For the text-containing cell, return its midpoint in (x, y) coordinate format. 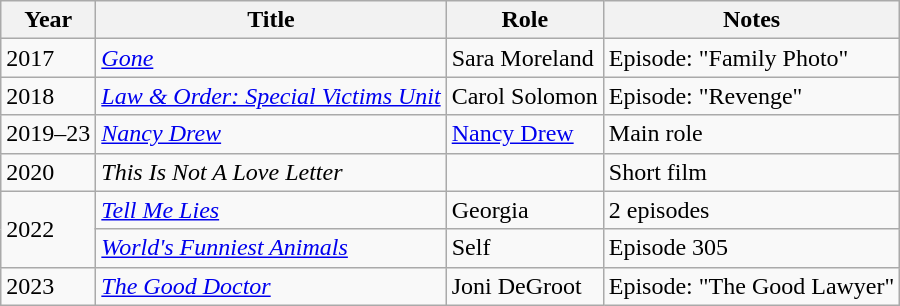
Episode: "Family Photo" (752, 58)
Year (48, 20)
Joni DeGroot (524, 286)
Gone (271, 58)
This Is Not A Love Letter (271, 172)
Self (524, 248)
Short film (752, 172)
Title (271, 20)
Carol Solomon (524, 96)
2023 (48, 286)
2019–23 (48, 134)
Notes (752, 20)
2 episodes (752, 210)
Episode: "The Good Lawyer" (752, 286)
2020 (48, 172)
Law & Order: Special Victims Unit (271, 96)
Tell Me Lies (271, 210)
Episode: "Revenge" (752, 96)
Episode 305 (752, 248)
Georgia (524, 210)
2017 (48, 58)
World's Funniest Animals (271, 248)
Role (524, 20)
Sara Moreland (524, 58)
2022 (48, 229)
2018 (48, 96)
The Good Doctor (271, 286)
Main role (752, 134)
